Determine the (X, Y) coordinate at the center of the cell enclosing the given text.  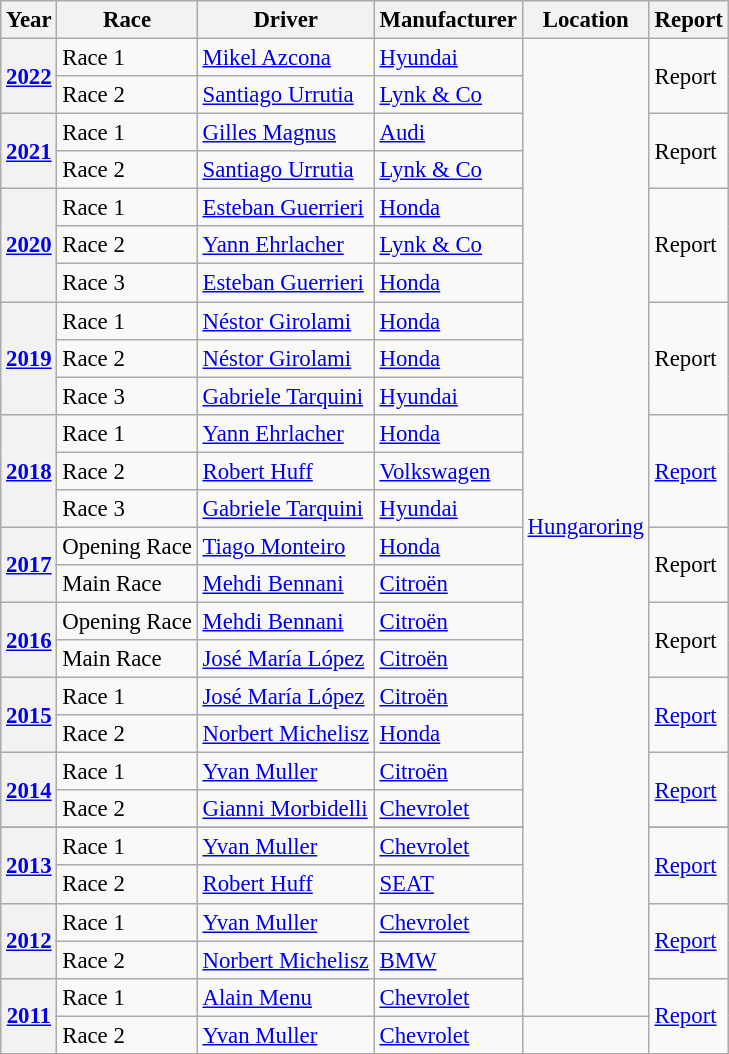
Volkswagen (448, 471)
2013 (29, 866)
Tiago Monteiro (286, 546)
Manufacturer (448, 20)
Audi (448, 133)
BMW (448, 960)
2017 (29, 564)
2022 (29, 76)
Gilles Magnus (286, 133)
Alain Menu (286, 997)
2015 (29, 716)
2012 (29, 940)
2021 (29, 152)
Year (29, 20)
2016 (29, 640)
Location (586, 20)
2018 (29, 470)
Gianni Morbidelli (286, 809)
Mikel Azcona (286, 58)
2011 (29, 1016)
2019 (29, 358)
2020 (29, 246)
SEAT (448, 885)
Race (127, 20)
Hungaroring (586, 528)
Driver (286, 20)
2014 (29, 790)
